Search for the cell housing the specified text and yield its [x, y] center coordinate. 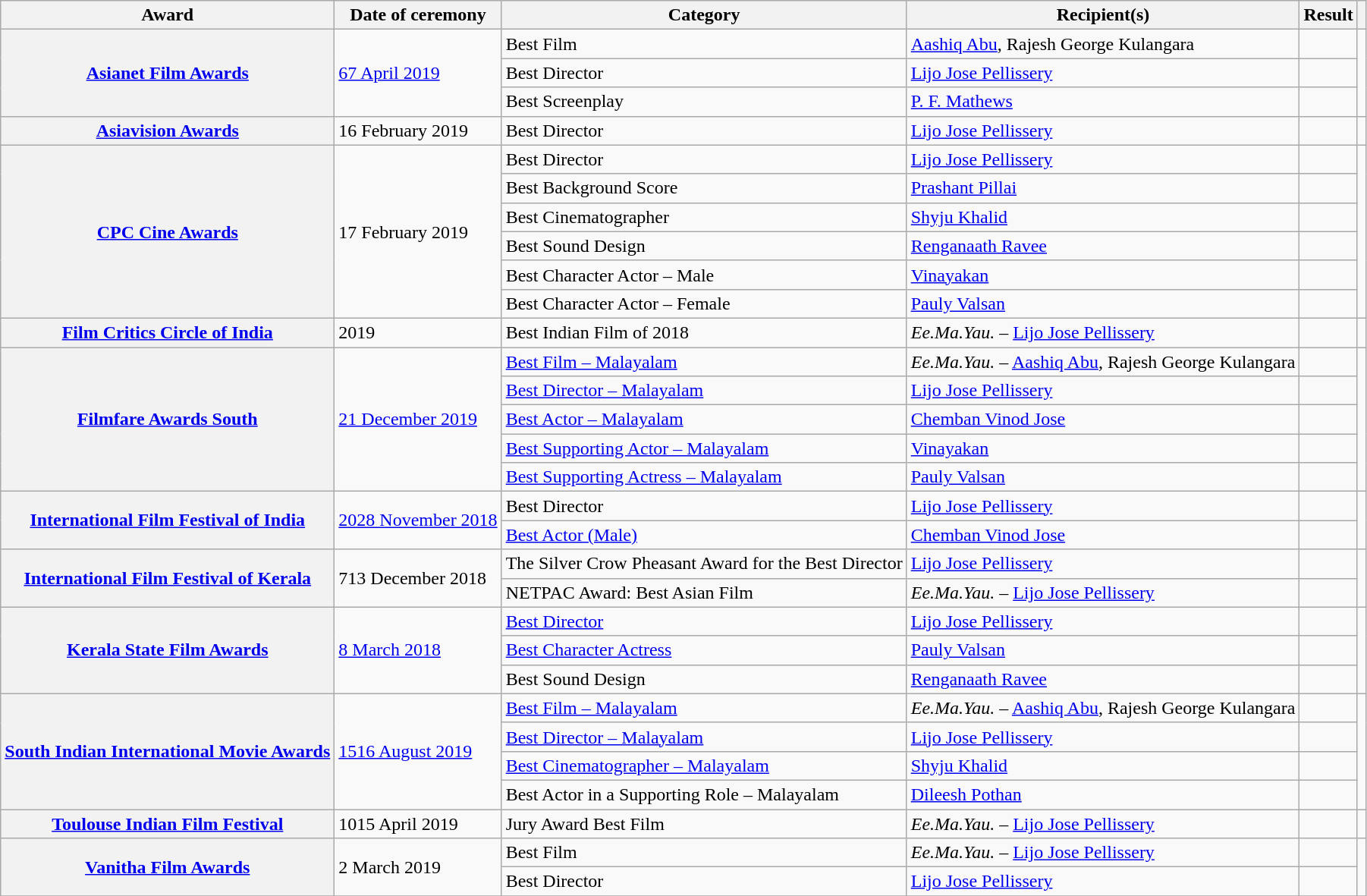
Best Background Score [704, 188]
Film Critics Circle of India [168, 332]
Kerala State Film Awards [168, 650]
Best Character Actress [704, 650]
Category [704, 15]
Jury Award Best Film [704, 823]
Best Screenplay [704, 102]
Recipient(s) [1103, 15]
Vanitha Film Awards [168, 867]
Best Indian Film of 2018 [704, 332]
Aashiq Abu, Rajesh George Kulangara [1103, 44]
Best Cinematographer – Malayalam [704, 766]
1516 August 2019 [418, 751]
Best Supporting Actor – Malayalam [704, 448]
Award [168, 15]
The Silver Crow Pheasant Award for the Best Director [704, 564]
Best Actor (Male) [704, 535]
2019 [418, 332]
8 March 2018 [418, 650]
International Film Festival of Kerala [168, 578]
CPC Cine Awards [168, 231]
International Film Festival of India [168, 520]
17 February 2019 [418, 231]
South Indian International Movie Awards [168, 751]
1015 April 2019 [418, 823]
Best Cinematographer [704, 217]
Filmfare Awards South [168, 420]
21 December 2019 [418, 420]
P. F. Mathews [1103, 102]
Best Character Actor – Female [704, 303]
Best Actor in a Supporting Role – Malayalam [704, 794]
Asiavision Awards [168, 130]
Toulouse Indian Film Festival [168, 823]
Best Supporting Actress – Malayalam [704, 477]
Dileesh Pothan [1103, 794]
Date of ceremony [418, 15]
2 March 2019 [418, 867]
713 December 2018 [418, 578]
NETPAC Award: Best Asian Film [704, 593]
Best Character Actor – Male [704, 275]
2028 November 2018 [418, 520]
16 February 2019 [418, 130]
Result [1328, 15]
67 April 2019 [418, 73]
Prashant Pillai [1103, 188]
Asianet Film Awards [168, 73]
Best Actor – Malayalam [704, 420]
